Return the (X, Y) coordinate for the center point of the cell that contains the specified text.  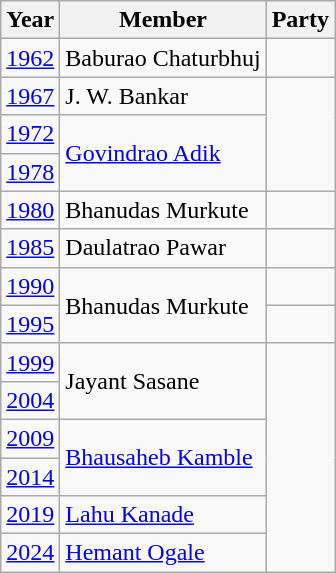
Daulatrao Pawar (163, 248)
1990 (30, 286)
1967 (30, 96)
Baburao Chaturbhuj (163, 58)
Lahu Kanade (163, 515)
2009 (30, 438)
1962 (30, 58)
1999 (30, 362)
2024 (30, 553)
1995 (30, 324)
1972 (30, 134)
Member (163, 20)
1978 (30, 172)
Party (300, 20)
2004 (30, 400)
Jayant Sasane (163, 381)
Hemant Ogale (163, 553)
1980 (30, 210)
J. W. Bankar (163, 96)
2014 (30, 477)
Year (30, 20)
1985 (30, 248)
2019 (30, 515)
Govindrao Adik (163, 153)
Bhausaheb Kamble (163, 457)
